Scan for the cell matching the given text and deliver its [x, y] coordinate at center. 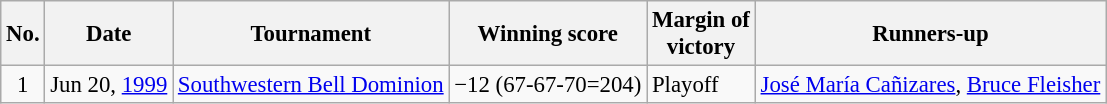
Winning score [548, 34]
Southwestern Bell Dominion [311, 85]
Jun 20, 1999 [109, 85]
José María Cañizares, Bruce Fleisher [930, 85]
Margin ofvictory [702, 34]
1 [23, 85]
−12 (67-67-70=204) [548, 85]
No. [23, 34]
Runners-up [930, 34]
Date [109, 34]
Playoff [702, 85]
Tournament [311, 34]
